Search for the cell housing the specified text and yield its (X, Y) center coordinate. 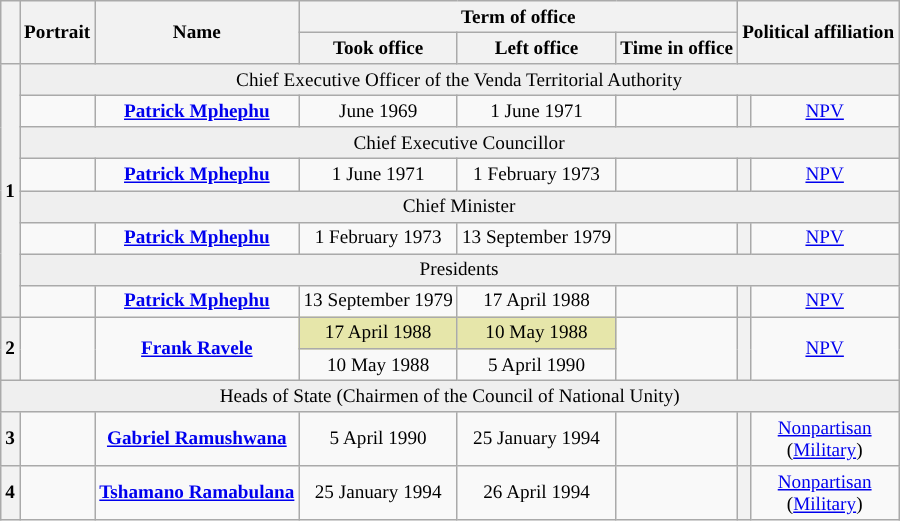
Portrait (58, 32)
Left office (536, 48)
Heads of State (Chairmen of the Council of National Unity) (450, 396)
Tshamano Ramabulana (197, 493)
Chief Executive Councillor (460, 143)
Presidents (460, 270)
Term of office (518, 17)
Political affiliation (818, 32)
Frank Ravele (197, 348)
Took office (378, 48)
26 April 1994 (536, 493)
June 1969 (378, 111)
Time in office (677, 48)
1 (10, 190)
Chief Executive Officer of the Venda Territorial Authority (460, 80)
Chief Minister (460, 206)
Name (197, 32)
4 (10, 493)
2 (10, 348)
Gabriel Ramushwana (197, 439)
3 (10, 439)
